Return the [X, Y] coordinate for the center point of the cell that contains the specified text.  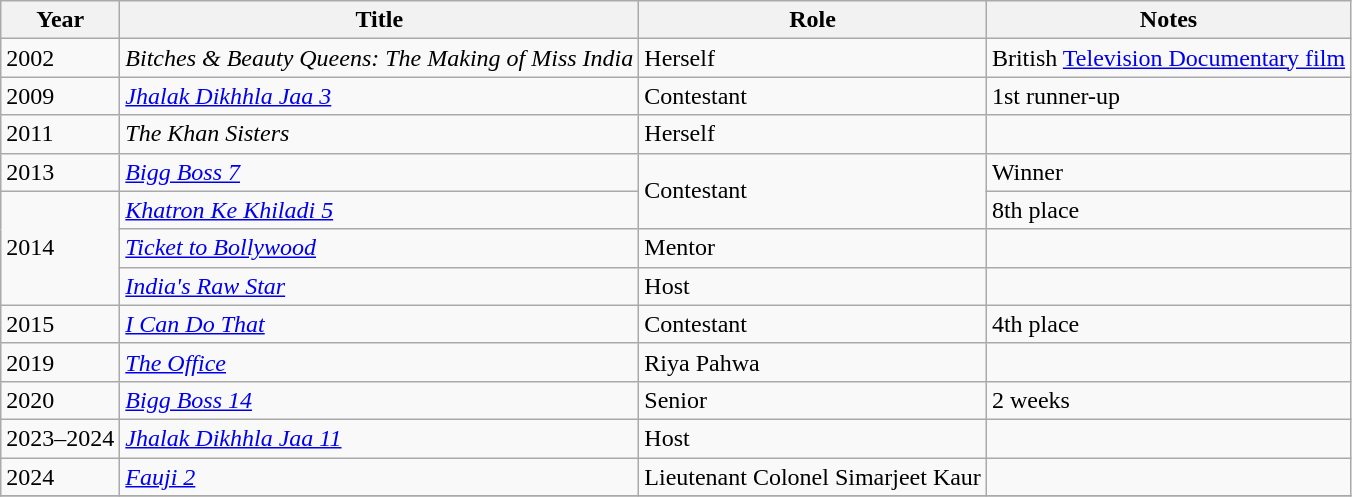
Title [380, 20]
Ticket to Bollywood [380, 248]
2019 [60, 362]
Mentor [813, 248]
The Office [380, 362]
Riya Pahwa [813, 362]
India's Raw Star [380, 286]
2014 [60, 248]
8th place [1168, 210]
Notes [1168, 20]
2011 [60, 134]
2002 [60, 58]
Lieutenant Colonel Simarjeet Kaur [813, 477]
Jhalak Dikhhla Jaa 11 [380, 438]
Jhalak Dikhhla Jaa 3 [380, 96]
2 weeks [1168, 400]
2020 [60, 400]
4th place [1168, 324]
2015 [60, 324]
British Television Documentary film [1168, 58]
2009 [60, 96]
The Khan Sisters [380, 134]
Winner [1168, 172]
Khatron Ke Khiladi 5 [380, 210]
Bitches & Beauty Queens: The Making of Miss India [380, 58]
1st runner-up [1168, 96]
Role [813, 20]
Year [60, 20]
Senior [813, 400]
2023–2024 [60, 438]
2024 [60, 477]
I Can Do That [380, 324]
Bigg Boss 14 [380, 400]
Bigg Boss 7 [380, 172]
2013 [60, 172]
Fauji 2 [380, 477]
